Identify which cell holds the provided text, then report its [X, Y] central coordinate. 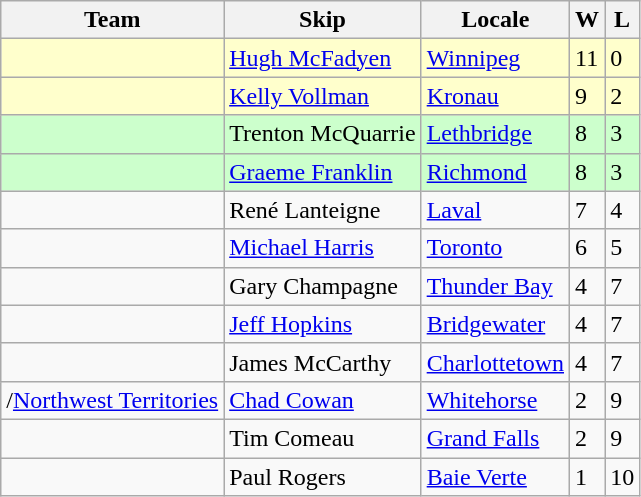
Kronau [495, 96]
Laval [495, 210]
Chad Cowan [322, 400]
Bridgewater [495, 324]
Whitehorse [495, 400]
Locale [495, 20]
Kelly Vollman [322, 96]
Richmond [495, 172]
Graeme Franklin [322, 172]
Hugh McFadyen [322, 58]
W [588, 20]
Jeff Hopkins [322, 324]
Baie Verte [495, 477]
Lethbridge [495, 134]
11 [588, 58]
Paul Rogers [322, 477]
Tim Comeau [322, 438]
Gary Champagne [322, 286]
Grand Falls [495, 438]
Charlottetown [495, 362]
Toronto [495, 248]
Thunder Bay [495, 286]
10 [622, 477]
Skip [322, 20]
René Lanteigne [322, 210]
6 [588, 248]
5 [622, 248]
Winnipeg [495, 58]
0 [622, 58]
/Northwest Territories [112, 400]
Team [112, 20]
James McCarthy [322, 362]
1 [588, 477]
Trenton McQuarrie [322, 134]
Michael Harris [322, 248]
L [622, 20]
